Identify which cell holds the provided text, then report its [x, y] central coordinate. 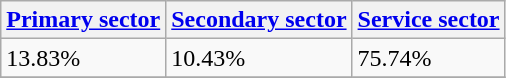
Service sector [428, 20]
Primary sector [84, 20]
13.83% [84, 58]
Secondary sector [259, 20]
75.74% [428, 58]
10.43% [259, 58]
